Find where the given text appears and provide that cell's center as [x, y] coordinate. 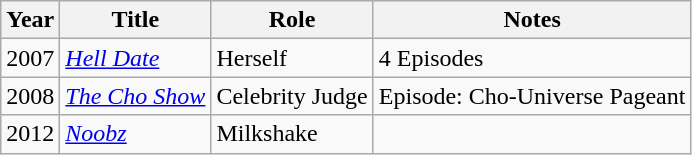
2012 [30, 134]
Herself [292, 58]
Title [136, 20]
Celebrity Judge [292, 96]
Year [30, 20]
2008 [30, 96]
Hell Date [136, 58]
Noobz [136, 134]
Episode: Cho-Universe Pageant [532, 96]
The Cho Show [136, 96]
2007 [30, 58]
Notes [532, 20]
Role [292, 20]
Milkshake [292, 134]
4 Episodes [532, 58]
